Detect which cell encompasses the target text, then output its [x, y] center coordinate. 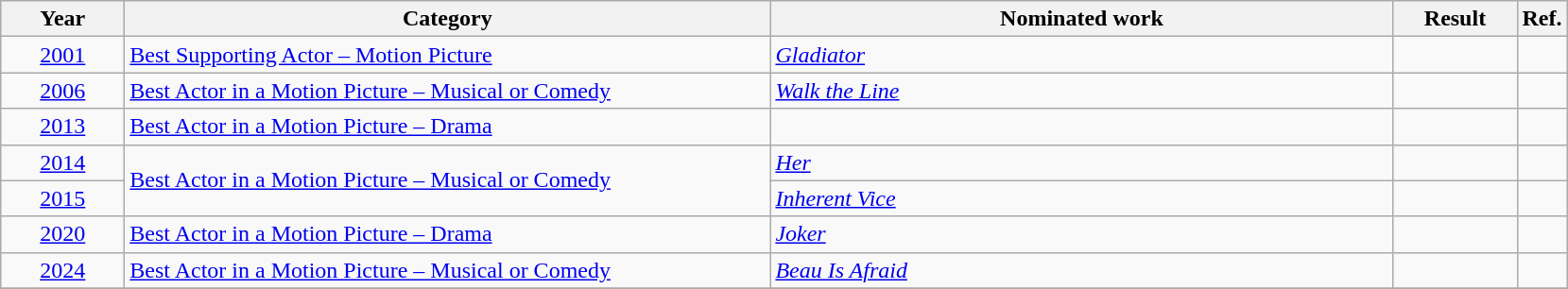
2020 [62, 234]
Category [448, 19]
Result [1456, 19]
Year [62, 19]
2006 [62, 91]
Nominated work [1081, 19]
Walk the Line [1081, 91]
2015 [62, 198]
2014 [62, 162]
Ref. [1542, 19]
Inherent Vice [1081, 198]
Beau Is Afraid [1081, 270]
2024 [62, 270]
Joker [1081, 234]
Gladiator [1081, 55]
Her [1081, 162]
Best Supporting Actor – Motion Picture [448, 55]
2001 [62, 55]
2013 [62, 127]
